Pinpoint the cell where the given text exists, returning its (X, Y) midpoint coordinate. 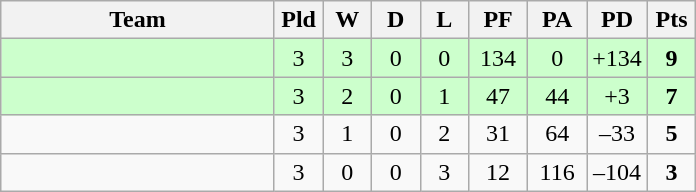
Pts (672, 20)
116 (558, 172)
+3 (618, 96)
12 (498, 172)
134 (498, 58)
W (348, 20)
PF (498, 20)
9 (672, 58)
7 (672, 96)
44 (558, 96)
PA (558, 20)
47 (498, 96)
5 (672, 134)
PD (618, 20)
Team (138, 20)
D (396, 20)
64 (558, 134)
L (444, 20)
–104 (618, 172)
Pld (298, 20)
31 (498, 134)
–33 (618, 134)
+134 (618, 58)
